Return [x, y] of the center of cell containing provided text 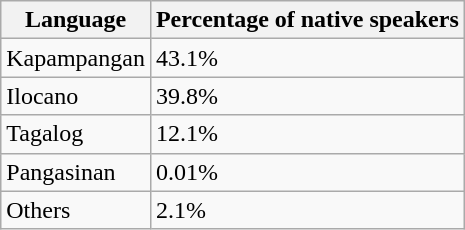
Pangasinan [76, 172]
Others [76, 210]
Percentage of native speakers [307, 20]
Kapampangan [76, 58]
43.1% [307, 58]
0.01% [307, 172]
2.1% [307, 210]
39.8% [307, 96]
Ilocano [76, 96]
Tagalog [76, 134]
Language [76, 20]
12.1% [307, 134]
